Provide the [X, Y] coordinate of the cell's center where the given text is located.  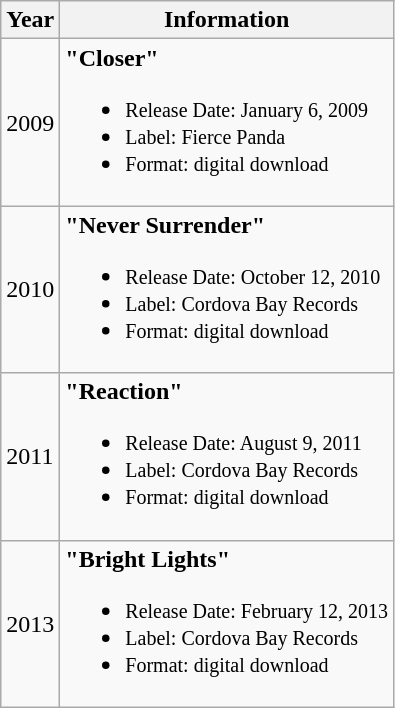
2013 [30, 624]
2009 [30, 122]
"Bright Lights"Release Date: February 12, 2013Label: Cordova Bay RecordsFormat: digital download [227, 624]
"Reaction"Release Date: August 9, 2011Label: Cordova Bay RecordsFormat: digital download [227, 456]
Year [30, 20]
2010 [30, 290]
"Never Surrender"Release Date: October 12, 2010Label: Cordova Bay RecordsFormat: digital download [227, 290]
"Closer"Release Date: January 6, 2009Label: Fierce PandaFormat: digital download [227, 122]
Information [227, 20]
2011 [30, 456]
